Pinpoint the cell where the given text exists, returning its [x, y] midpoint coordinate. 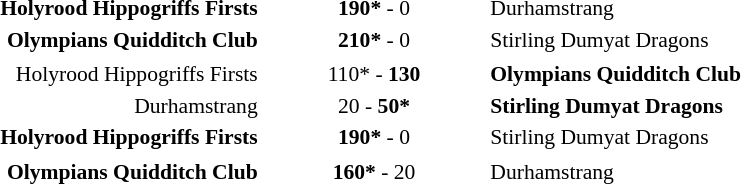
110* - 130 [374, 74]
210* - 0 [374, 40]
190* - 0 [374, 137]
20 - 50* [374, 106]
